Determine the (x, y) coordinate at the center of the cell enclosing the given text.  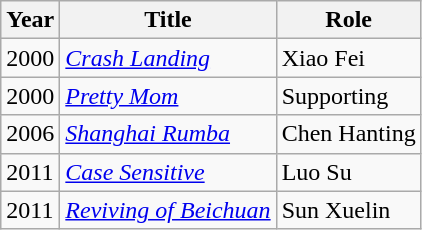
Chen Hanting (348, 134)
Luo Su (348, 172)
Sun Xuelin (348, 210)
Supporting (348, 96)
Crash Landing (168, 58)
Pretty Mom (168, 96)
2006 (30, 134)
Title (168, 20)
Xiao Fei (348, 58)
Role (348, 20)
Shanghai Rumba (168, 134)
Reviving of Beichuan (168, 210)
Case Sensitive (168, 172)
Year (30, 20)
